Detect which cell encompasses the target text, then output its (x, y) center coordinate. 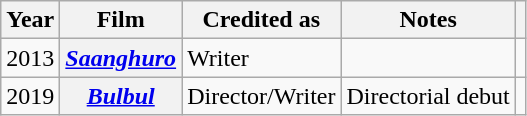
2013 (30, 58)
Writer (262, 58)
Bulbul (121, 96)
2019 (30, 96)
Saanghuro (121, 58)
Film (121, 20)
Notes (428, 20)
Directorial debut (428, 96)
Credited as (262, 20)
Year (30, 20)
Director/Writer (262, 96)
